Provide the (x, y) coordinate of the cell's center where the given text is located.  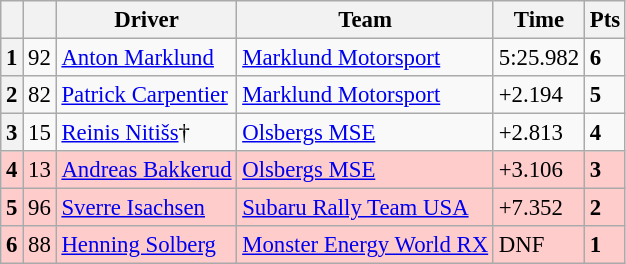
Andreas Bakkerud (146, 170)
Pts (604, 20)
96 (40, 208)
+2.194 (538, 95)
15 (40, 133)
92 (40, 58)
DNF (538, 245)
Patrick Carpentier (146, 95)
+2.813 (538, 133)
Team (366, 20)
5:25.982 (538, 58)
+3.106 (538, 170)
Sverre Isachsen (146, 208)
Monster Energy World RX (366, 245)
Anton Marklund (146, 58)
82 (40, 95)
Driver (146, 20)
Henning Solberg (146, 245)
Time (538, 20)
+7.352 (538, 208)
Reinis Nitišs† (146, 133)
Subaru Rally Team USA (366, 208)
88 (40, 245)
13 (40, 170)
